Return [x, y] of the center of cell containing provided text 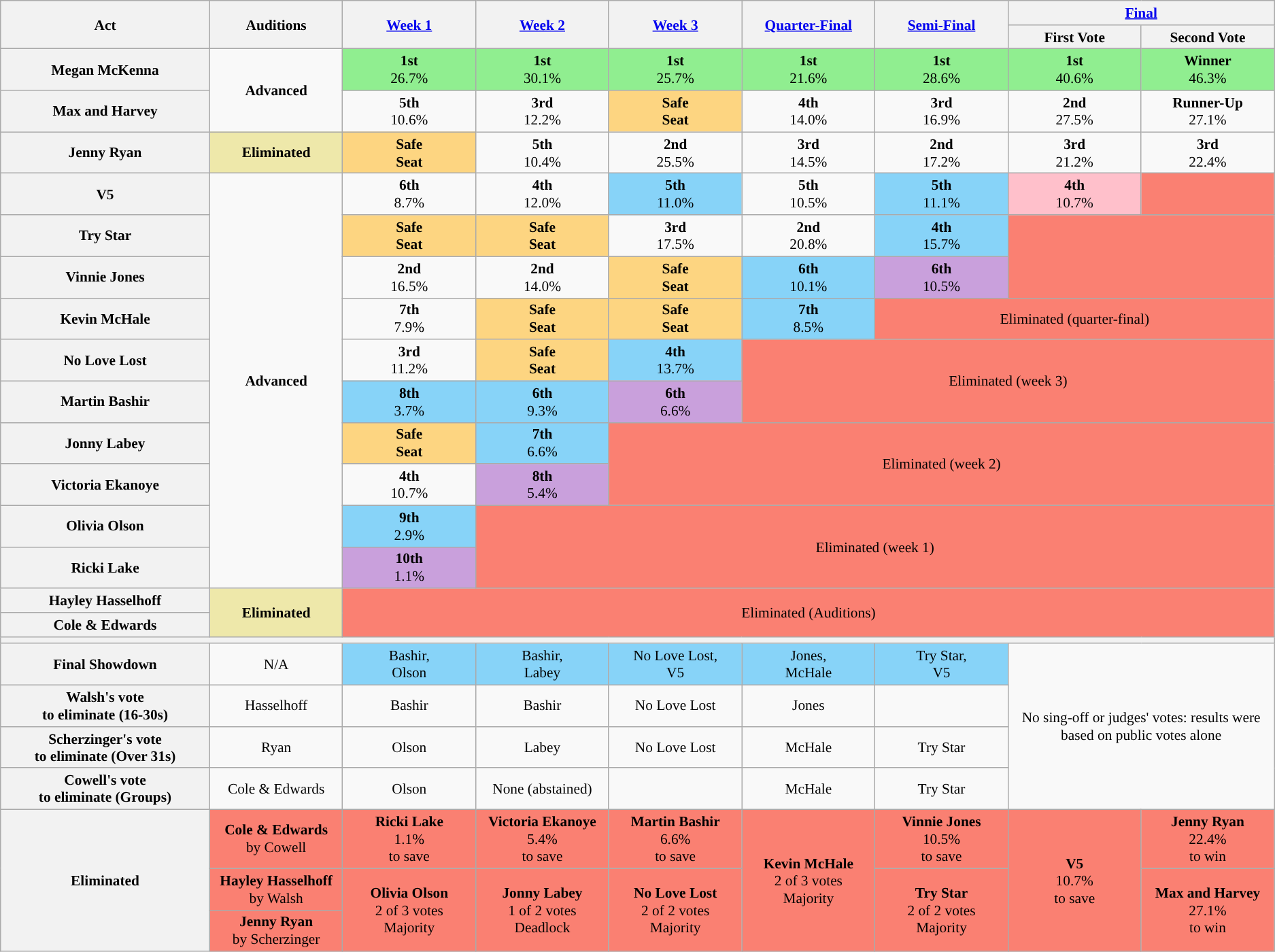
3rd21.2% [1074, 152]
2nd27.5% [1074, 112]
Jones [809, 706]
6th9.3% [543, 401]
Hayley Hasselhoffby Walsh [276, 889]
2nd20.8% [809, 235]
Eliminated (week 1) [875, 547]
Walsh's voteto eliminate (16-30s) [105, 706]
10th1.1% [409, 567]
Second Vote [1208, 37]
8th3.7% [409, 401]
Jenny Ryanby Scherzinger [276, 930]
1st25.7% [675, 69]
Max and Harvey27.1%to win [1208, 910]
2nd17.2% [942, 152]
V510.7%to save [1074, 881]
3rd16.9% [942, 112]
Eliminated (quarter-final) [1074, 318]
4th12.0% [543, 194]
Winner46.3% [1208, 69]
1st30.1% [543, 69]
Olivia Olson [105, 526]
Final Showdown [105, 665]
Bashir,Labey [543, 665]
1st40.6% [1074, 69]
Week 2 [543, 24]
6th6.6% [675, 401]
2nd14.0% [543, 277]
Quarter-Final [809, 24]
Try Star,V5 [942, 665]
Semi-Final [942, 24]
Jonny Labey1 of 2 votesDeadlock [543, 910]
Jenny Ryan [105, 152]
Martin Bashir [105, 401]
Jenny Ryan22.4%to win [1208, 839]
7th6.6% [543, 443]
Labey [543, 748]
Cole & Edwardsby Cowell [276, 839]
3rd14.5% [809, 152]
Victoria Ekanoye [105, 484]
2nd25.5% [675, 152]
Bashir,Olson [409, 665]
Olivia Olson2 of 3 votesMajority [409, 910]
1st21.6% [809, 69]
Kevin McHale [105, 318]
5th11.0% [675, 194]
No Love Lost2 of 2 votesMajority [675, 910]
Victoria Ekanoye5.4%to save [543, 839]
N/A [276, 665]
Kevin McHale2 of 3 votesMajority [809, 881]
First Vote [1074, 37]
Eliminated (week 2) [941, 464]
5th10.6% [409, 112]
3rd17.5% [675, 235]
6th8.7% [409, 194]
3rd22.4% [1208, 152]
Try Star2 of 2 votesMajority [942, 910]
7th7.9% [409, 318]
Eliminated (week 3) [1008, 381]
No Love Lost,V5 [675, 665]
3rd12.2% [543, 112]
5th10.4% [543, 152]
6th10.1% [809, 277]
Vinnie Jones10.5%to save [942, 839]
Megan McKenna [105, 69]
Runner-Up27.1% [1208, 112]
Final [1141, 13]
3rd11.2% [409, 360]
4th14.0% [809, 112]
Ricki Lake [105, 567]
5th11.1% [942, 194]
Vinnie Jones [105, 277]
Eliminated (Auditions) [809, 612]
5th10.5% [809, 194]
Hasselhoff [276, 706]
6th10.5% [942, 277]
7th8.5% [809, 318]
None (abstained) [543, 789]
Cowell's voteto eliminate (Groups) [105, 789]
Scherzinger's voteto eliminate (Over 31s) [105, 748]
1st28.6% [942, 69]
Jones,McHale [809, 665]
Jonny Labey [105, 443]
Week 1 [409, 24]
4th13.7% [675, 360]
1st26.7% [409, 69]
2nd16.5% [409, 277]
V5 [105, 194]
Max and Harvey [105, 112]
Hayley Hasselhoff [105, 600]
Ryan [276, 748]
Ricki Lake1.1%to save [409, 839]
Auditions [276, 24]
Week 3 [675, 24]
Martin Bashir6.6%to save [675, 839]
Act [105, 24]
No sing-off or judges' votes: results were based on public votes alone [1141, 727]
9th2.9% [409, 526]
4th15.7% [942, 235]
8th5.4% [543, 484]
